Pinpoint the cell where the given text exists, returning its [X, Y] midpoint coordinate. 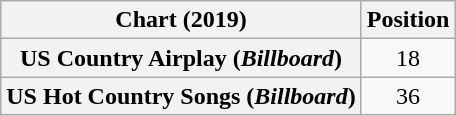
US Hot Country Songs (Billboard) [181, 96]
Chart (2019) [181, 20]
36 [408, 96]
Position [408, 20]
US Country Airplay (Billboard) [181, 58]
18 [408, 58]
